Pinpoint the cell where the given text exists, returning its (X, Y) midpoint coordinate. 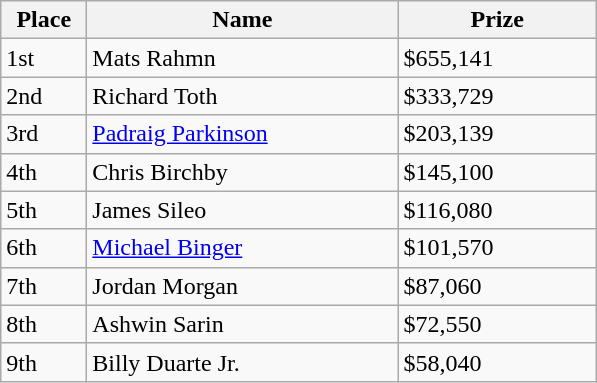
Chris Birchby (242, 172)
Padraig Parkinson (242, 134)
9th (44, 362)
Prize (498, 20)
Billy Duarte Jr. (242, 362)
$58,040 (498, 362)
$116,080 (498, 210)
$203,139 (498, 134)
1st (44, 58)
7th (44, 286)
James Sileo (242, 210)
8th (44, 324)
$145,100 (498, 172)
Mats Rahmn (242, 58)
$87,060 (498, 286)
6th (44, 248)
$333,729 (498, 96)
Place (44, 20)
3rd (44, 134)
2nd (44, 96)
4th (44, 172)
5th (44, 210)
Name (242, 20)
$655,141 (498, 58)
Michael Binger (242, 248)
Jordan Morgan (242, 286)
Ashwin Sarin (242, 324)
$72,550 (498, 324)
$101,570 (498, 248)
Richard Toth (242, 96)
